Output the [x, y] coordinate of the center of the cell containing the given text.  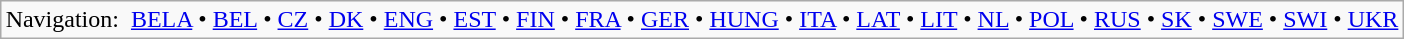
Navigation: BELA • BEL • CZ • DK • ENG • EST • FIN • FRA • GER • HUNG • ITA • LAT • LIT • NL • POL • RUS • SK • SWE • SWI • UKR [702, 20]
